Output the [X, Y] coordinate of the center of the cell containing the given text.  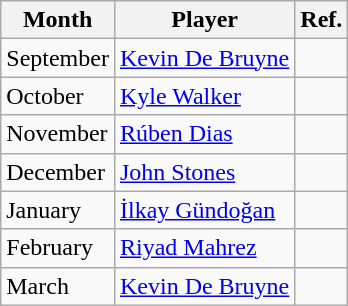
November [58, 134]
Riyad Mahrez [204, 248]
John Stones [204, 172]
Rúben Dias [204, 134]
Kyle Walker [204, 96]
February [58, 248]
Ref. [322, 20]
March [58, 286]
December [58, 172]
Player [204, 20]
October [58, 96]
Month [58, 20]
January [58, 210]
İlkay Gündoğan [204, 210]
September [58, 58]
